Output the [x, y] coordinate of the center of the cell containing the given text.  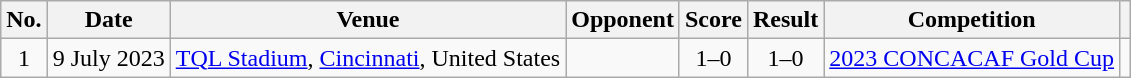
Competition [972, 20]
9 July 2023 [108, 58]
2023 CONCACAF Gold Cup [972, 58]
TQL Stadium, Cincinnati, United States [368, 58]
Venue [368, 20]
Date [108, 20]
Score [713, 20]
No. [24, 20]
1 [24, 58]
Result [785, 20]
Opponent [623, 20]
